Output the [x, y] coordinate of the center of the cell containing the given text.  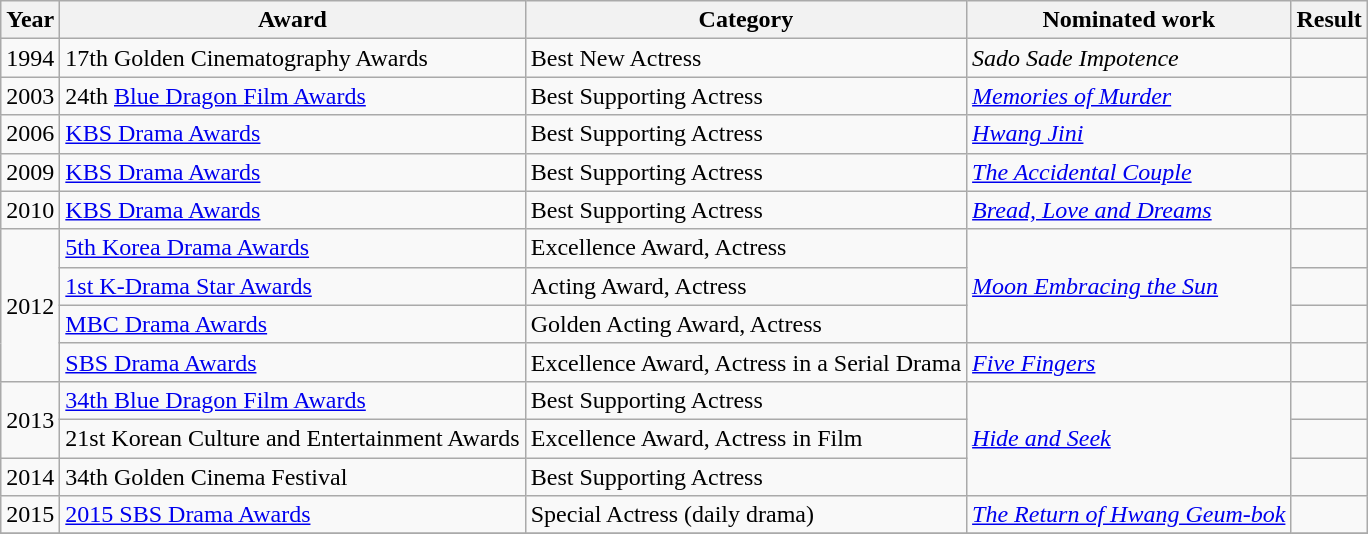
Sado Sade Impotence [1129, 58]
2015 [30, 515]
Five Fingers [1129, 362]
The Return of Hwang Geum-bok [1129, 515]
2006 [30, 134]
Excellence Award, Actress [746, 248]
Special Actress (daily drama) [746, 515]
Hide and Seek [1129, 438]
Bread, Love and Dreams [1129, 210]
21st Korean Culture and Entertainment Awards [292, 438]
2003 [30, 96]
Hwang Jini [1129, 134]
24th Blue Dragon Film Awards [292, 96]
2013 [30, 419]
Excellence Award, Actress in Film [746, 438]
Moon Embracing the Sun [1129, 286]
2012 [30, 305]
1994 [30, 58]
2009 [30, 172]
5th Korea Drama Awards [292, 248]
17th Golden Cinematography Awards [292, 58]
Result [1329, 20]
The Accidental Couple [1129, 172]
Category [746, 20]
34th Golden Cinema Festival [292, 477]
Nominated work [1129, 20]
MBC Drama Awards [292, 324]
Golden Acting Award, Actress [746, 324]
Acting Award, Actress [746, 286]
Award [292, 20]
SBS Drama Awards [292, 362]
Best New Actress [746, 58]
Excellence Award, Actress in a Serial Drama [746, 362]
Memories of Murder [1129, 96]
2015 SBS Drama Awards [292, 515]
2010 [30, 210]
Year [30, 20]
2014 [30, 477]
1st K-Drama Star Awards [292, 286]
34th Blue Dragon Film Awards [292, 400]
